Locate the cell with the specified text and output its (X, Y) center coordinate. 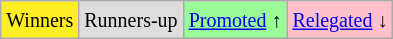
Winners (40, 20)
Runners-up (131, 20)
Relegated ↓ (340, 20)
Promoted ↑ (235, 20)
